Scan for the cell matching the given text and deliver its (x, y) coordinate at center. 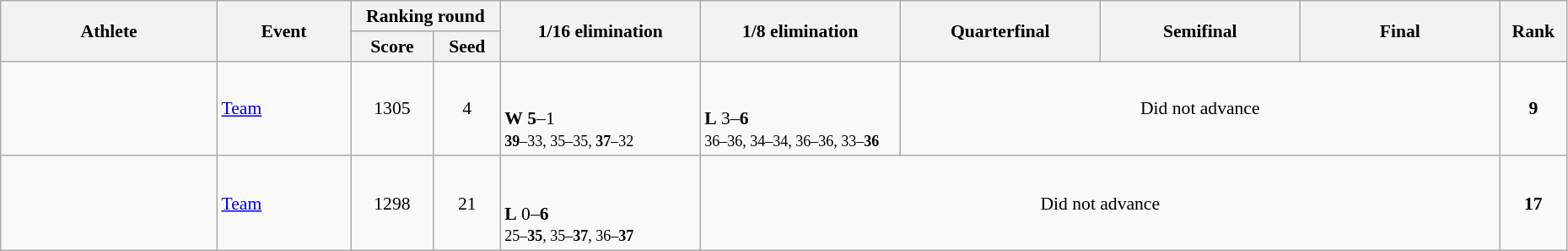
1/16 elimination (601, 30)
Event (284, 30)
4 (467, 108)
Quarterfinal (1000, 30)
Ranking round (426, 16)
1298 (393, 204)
Semifinal (1199, 30)
L 0–625–35, 35–37, 36–37 (601, 204)
Score (393, 46)
1305 (393, 108)
W 5–139–33, 35–35, 37–32 (601, 108)
Final (1400, 30)
21 (467, 204)
Athlete (110, 30)
1/8 elimination (800, 30)
9 (1533, 108)
17 (1533, 204)
Seed (467, 46)
Rank (1533, 30)
L 3–636–36, 34–34, 36–36, 33–36 (800, 108)
